For the text-containing cell, return its midpoint in [x, y] coordinate format. 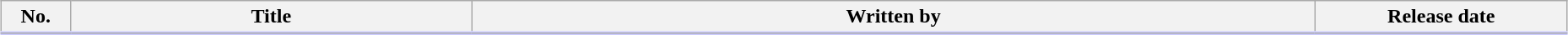
Title [272, 17]
Release date [1441, 17]
No. [35, 17]
Written by [893, 17]
